Search for the cell housing the specified text and yield its [X, Y] center coordinate. 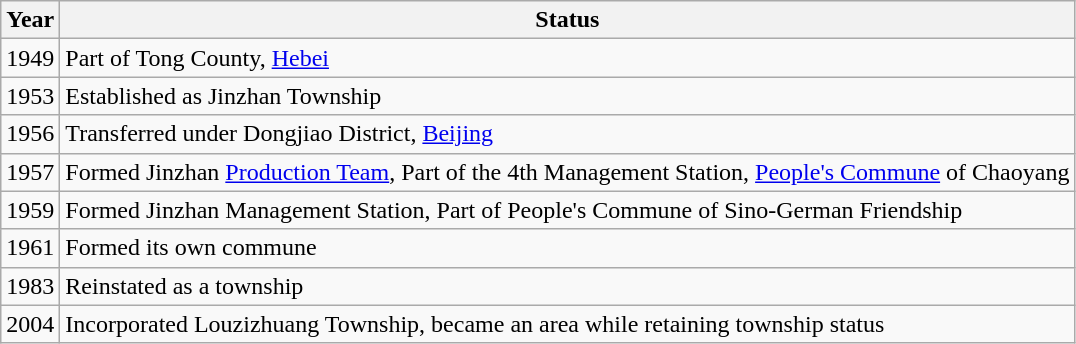
2004 [30, 324]
Formed Jinzhan Production Team, Part of the 4th Management Station, People's Commune of Chaoyang [568, 172]
1953 [30, 96]
1959 [30, 210]
Transferred under Dongjiao District, Beijing [568, 134]
1956 [30, 134]
1961 [30, 248]
Reinstated as a township [568, 286]
Formed Jinzhan Management Station, Part of People's Commune of Sino-German Friendship [568, 210]
Year [30, 20]
1957 [30, 172]
1949 [30, 58]
Status [568, 20]
Established as Jinzhan Township [568, 96]
Formed its own commune [568, 248]
1983 [30, 286]
Incorporated Louzizhuang Township, became an area while retaining township status [568, 324]
Part of Tong County, Hebei [568, 58]
